Return [X, Y] of the center of cell containing provided text 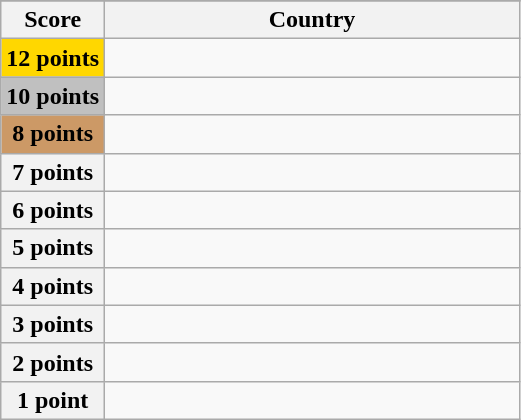
5 points [53, 248]
1 point [53, 400]
3 points [53, 324]
6 points [53, 210]
7 points [53, 172]
Score [53, 20]
10 points [53, 96]
4 points [53, 286]
2 points [53, 362]
8 points [53, 134]
12 points [53, 58]
Country [312, 20]
